Search for the cell housing the specified text and yield its [X, Y] center coordinate. 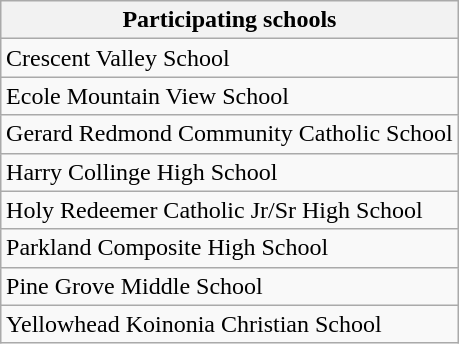
Holy Redeemer Catholic Jr/Sr High School [230, 210]
Yellowhead Koinonia Christian School [230, 324]
Crescent Valley School [230, 58]
Parkland Composite High School [230, 248]
Ecole Mountain View School [230, 96]
Pine Grove Middle School [230, 286]
Gerard Redmond Community Catholic School [230, 134]
Participating schools [230, 20]
Harry Collinge High School [230, 172]
